Pinpoint the cell where the given text exists, returning its (x, y) midpoint coordinate. 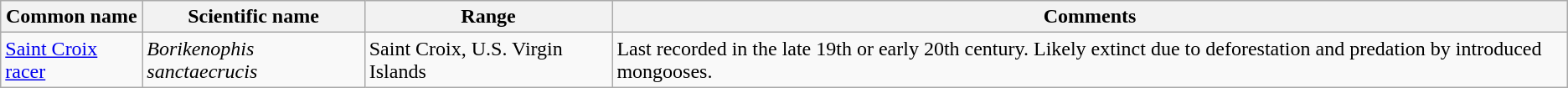
Scientific name (253, 17)
Saint Croix racer (72, 60)
Last recorded in the late 19th or early 20th century. Likely extinct due to deforestation and predation by introduced mongooses. (1090, 60)
Borikenophis sanctaecrucis (253, 60)
Common name (72, 17)
Comments (1090, 17)
Range (488, 17)
Saint Croix, U.S. Virgin Islands (488, 60)
